Locate the cell with the specified text and output its [x, y] center coordinate. 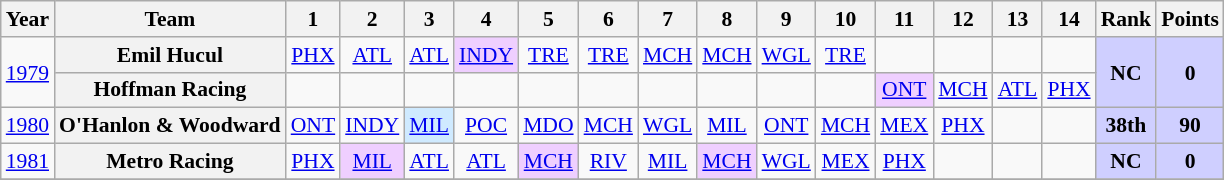
Points [1190, 19]
Hoffman Racing [170, 90]
9 [786, 19]
3 [429, 19]
Team [170, 19]
38th [1126, 126]
1 [313, 19]
12 [962, 19]
Metro Racing [170, 162]
O'Hanlon & Woodward [170, 126]
5 [548, 19]
1979 [28, 72]
14 [1068, 19]
7 [668, 19]
4 [486, 19]
POC [486, 126]
1980 [28, 126]
2 [372, 19]
Year [28, 19]
8 [726, 19]
10 [846, 19]
Emil Hucul [170, 55]
1981 [28, 162]
90 [1190, 126]
6 [608, 19]
MDO [548, 126]
Rank [1126, 19]
RIV [608, 162]
13 [1018, 19]
11 [904, 19]
